Extract the [x, y] coordinate from the center of the cell holding the provided text.  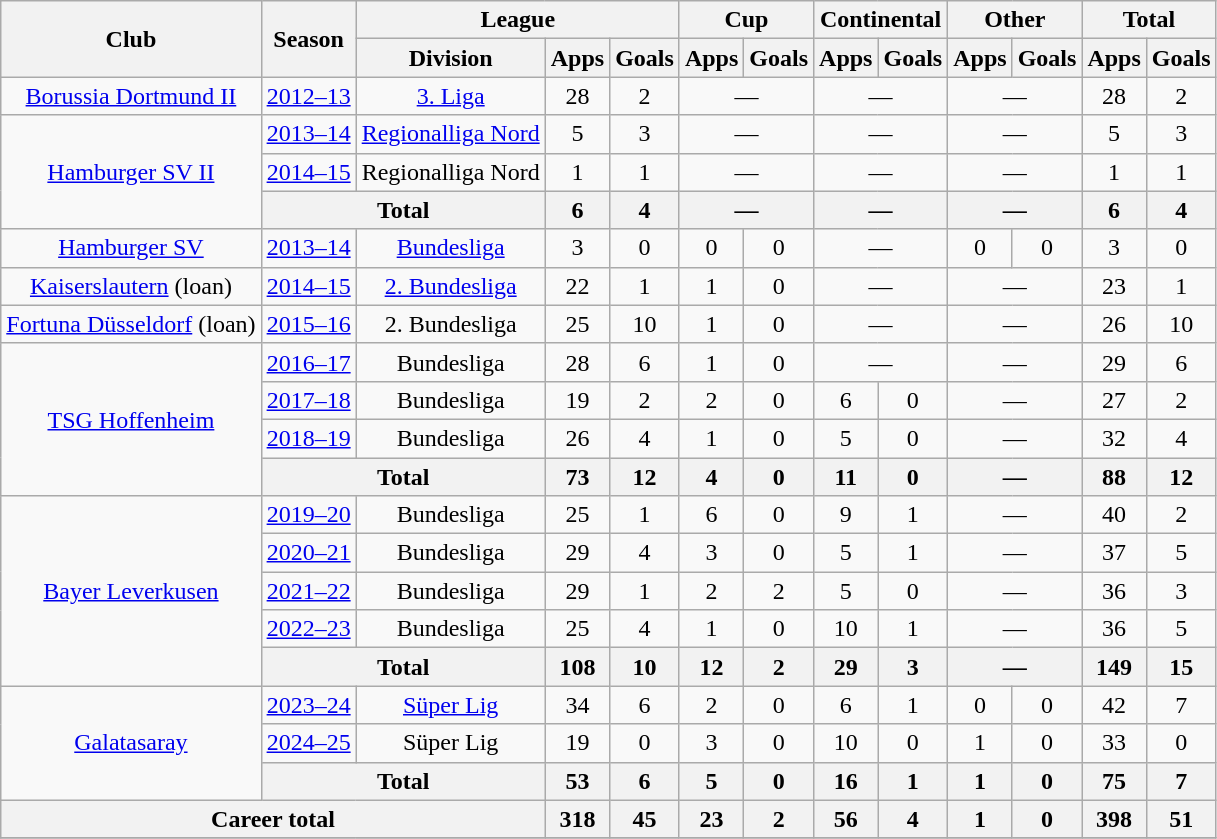
9 [846, 515]
11 [846, 477]
Fortuna Düsseldorf (loan) [131, 324]
2015–16 [308, 324]
398 [1114, 819]
88 [1114, 477]
2023–24 [308, 705]
22 [577, 286]
318 [577, 819]
2020–21 [308, 553]
37 [1114, 553]
Borussia Dortmund II [131, 96]
Hamburger SV [131, 248]
Continental [881, 20]
15 [1181, 667]
2016–17 [308, 362]
16 [846, 781]
45 [645, 819]
42 [1114, 705]
53 [577, 781]
32 [1114, 438]
2018–19 [308, 438]
TSG Hoffenheim [131, 419]
34 [577, 705]
Bayer Leverkusen [131, 591]
73 [577, 477]
56 [846, 819]
149 [1114, 667]
27 [1114, 400]
2022–23 [308, 629]
33 [1114, 743]
3. Liga [450, 96]
2019–20 [308, 515]
Club [131, 39]
Kaiserslautern (loan) [131, 286]
108 [577, 667]
Season [308, 39]
51 [1181, 819]
40 [1114, 515]
Cup [746, 20]
Career total [273, 819]
2017–18 [308, 400]
2021–22 [308, 591]
75 [1114, 781]
Division [450, 58]
2012–13 [308, 96]
League [518, 20]
Other [1015, 20]
2024–25 [308, 743]
Hamburger SV II [131, 172]
Galatasaray [131, 743]
